Locate the cell with the specified text and output its [X, Y] center coordinate. 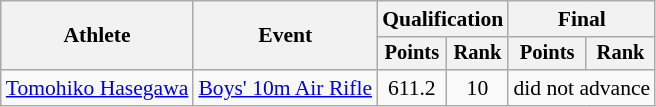
10 [477, 88]
Event [285, 36]
Athlete [98, 36]
Final [582, 19]
Tomohiko Hasegawa [98, 88]
Qualification [442, 19]
did not advance [582, 88]
Boys' 10m Air Rifle [285, 88]
611.2 [412, 88]
